Detect which cell encompasses the target text, then output its [x, y] center coordinate. 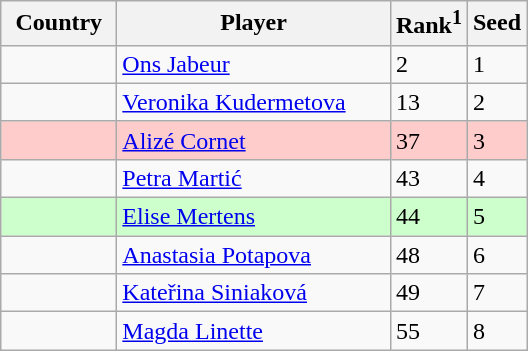
Rank1 [428, 24]
55 [428, 331]
Veronika Kudermetova [254, 102]
Elise Mertens [254, 217]
Player [254, 24]
48 [428, 255]
5 [496, 217]
Country [59, 24]
Seed [496, 24]
6 [496, 255]
49 [428, 293]
Ons Jabeur [254, 64]
43 [428, 178]
4 [496, 178]
13 [428, 102]
8 [496, 331]
3 [496, 140]
Magda Linette [254, 331]
44 [428, 217]
37 [428, 140]
1 [496, 64]
Petra Martić [254, 178]
Alizé Cornet [254, 140]
Anastasia Potapova [254, 255]
Kateřina Siniaková [254, 293]
7 [496, 293]
